Return the [x, y] coordinate for the center point of the cell that contains the specified text.  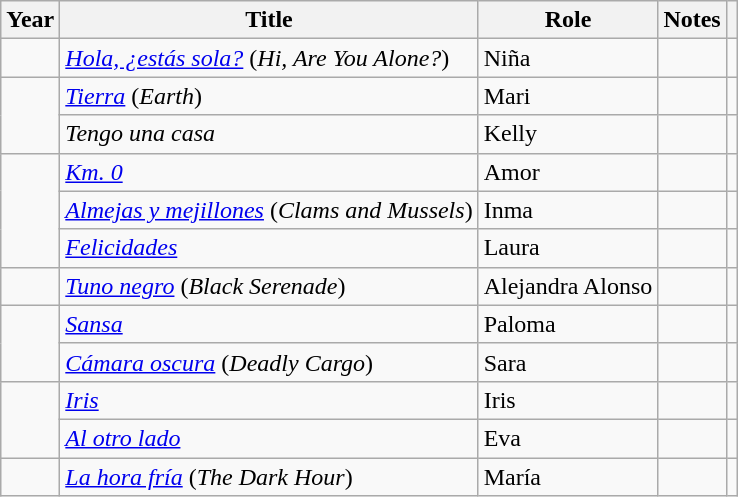
Niña [568, 58]
Almejas y mejillones (Clams and Mussels) [269, 210]
Eva [568, 438]
Cámara oscura (Deadly Cargo) [269, 362]
Amor [568, 172]
Mari [568, 96]
Sara [568, 362]
Laura [568, 248]
Tierra (Earth) [269, 96]
Hola, ¿estás sola? (Hi, Are You Alone?) [269, 58]
Kelly [568, 134]
Km. 0 [269, 172]
María [568, 477]
Notes [692, 20]
Al otro lado [269, 438]
Felicidades [269, 248]
Alejandra Alonso [568, 286]
Role [568, 20]
Title [269, 20]
Inma [568, 210]
Tuno negro (Black Serenade) [269, 286]
La hora fría (The Dark Hour) [269, 477]
Paloma [568, 324]
Sansa [269, 324]
Tengo una casa [269, 134]
Year [30, 20]
